Return (X, Y) of the center of cell containing provided text 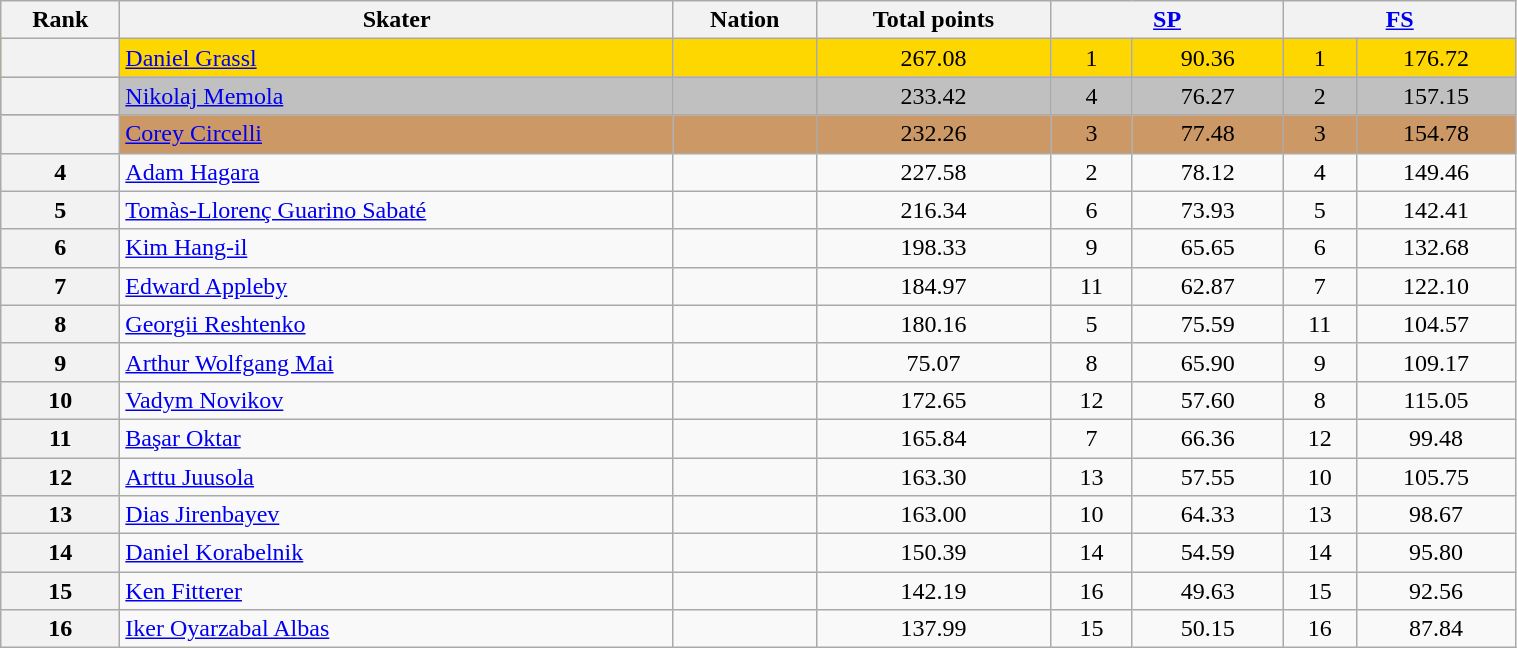
92.56 (1436, 591)
54.59 (1208, 553)
267.08 (934, 58)
Edward Appleby (397, 286)
75.07 (934, 362)
137.99 (934, 629)
Kim Hang-il (397, 248)
76.27 (1208, 96)
115.05 (1436, 400)
109.17 (1436, 362)
132.68 (1436, 248)
Iker Oyarzabal Albas (397, 629)
Adam Hagara (397, 172)
Tomàs-Llorenç Guarino Sabaté (397, 210)
Daniel Korabelnik (397, 553)
Corey Circelli (397, 134)
176.72 (1436, 58)
180.16 (934, 324)
87.84 (1436, 629)
SP (1168, 20)
62.87 (1208, 286)
163.30 (934, 477)
Skater (397, 20)
Daniel Grassl (397, 58)
142.41 (1436, 210)
98.67 (1436, 515)
104.57 (1436, 324)
99.48 (1436, 438)
Nation (744, 20)
Vadym Novikov (397, 400)
Başar Oktar (397, 438)
154.78 (1436, 134)
64.33 (1208, 515)
Nikolaj Memola (397, 96)
198.33 (934, 248)
73.93 (1208, 210)
149.46 (1436, 172)
65.90 (1208, 362)
157.15 (1436, 96)
50.15 (1208, 629)
Arthur Wolfgang Mai (397, 362)
65.65 (1208, 248)
Arttu Juusola (397, 477)
184.97 (934, 286)
233.42 (934, 96)
105.75 (1436, 477)
95.80 (1436, 553)
Total points (934, 20)
57.55 (1208, 477)
FS (1400, 20)
49.63 (1208, 591)
142.19 (934, 591)
77.48 (1208, 134)
165.84 (934, 438)
75.59 (1208, 324)
66.36 (1208, 438)
57.60 (1208, 400)
90.36 (1208, 58)
232.26 (934, 134)
163.00 (934, 515)
122.10 (1436, 286)
78.12 (1208, 172)
Dias Jirenbayev (397, 515)
Rank (60, 20)
216.34 (934, 210)
150.39 (934, 553)
Georgii Reshtenko (397, 324)
227.58 (934, 172)
Ken Fitterer (397, 591)
172.65 (934, 400)
